Find where the given text appears and provide that cell's center as (X, Y) coordinate. 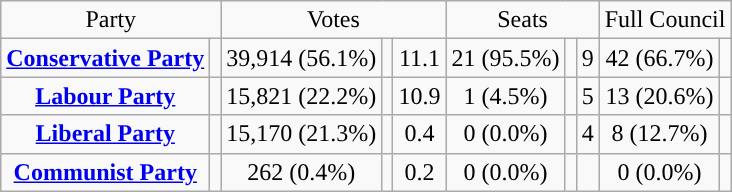
15,821 (22.2%) (302, 96)
13 (20.6%) (660, 96)
15,170 (21.3%) (302, 134)
4 (588, 134)
Communist Party (106, 172)
10.9 (420, 96)
Conservative Party (106, 58)
0.2 (420, 172)
8 (12.7%) (660, 134)
262 (0.4%) (302, 172)
11.1 (420, 58)
Labour Party (106, 96)
39,914 (56.1%) (302, 58)
Seats (522, 20)
21 (95.5%) (506, 58)
0.4 (420, 134)
5 (588, 96)
1 (4.5%) (506, 96)
9 (588, 58)
Liberal Party (106, 134)
42 (66.7%) (660, 58)
Party (111, 20)
Full Council (665, 20)
Votes (334, 20)
